Scan for the cell matching the given text and deliver its (X, Y) coordinate at center. 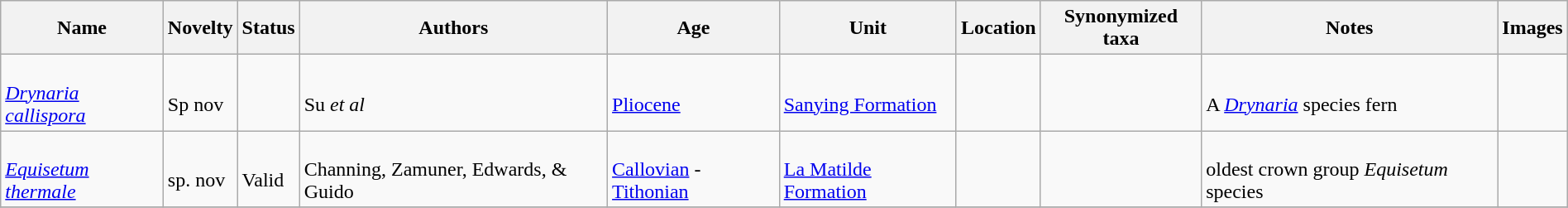
La Matilde Formation (868, 169)
Su et al (453, 93)
Authors (453, 28)
Channing, Zamuner, Edwards, & Guido (453, 169)
Sanying Formation (868, 93)
Equisetum thermale (83, 169)
Name (83, 28)
Synonymized taxa (1121, 28)
Age (694, 28)
Callovian - Tithonian (694, 169)
Notes (1350, 28)
Valid (268, 169)
Location (998, 28)
Status (268, 28)
Unit (868, 28)
Images (1532, 28)
Pliocene (694, 93)
oldest crown group Equisetum species (1350, 169)
sp. nov (200, 169)
Sp nov (200, 93)
Drynaria callispora (83, 93)
A Drynaria species fern (1350, 93)
Novelty (200, 28)
